Extract the [X, Y] coordinate from the center of the cell holding the provided text.  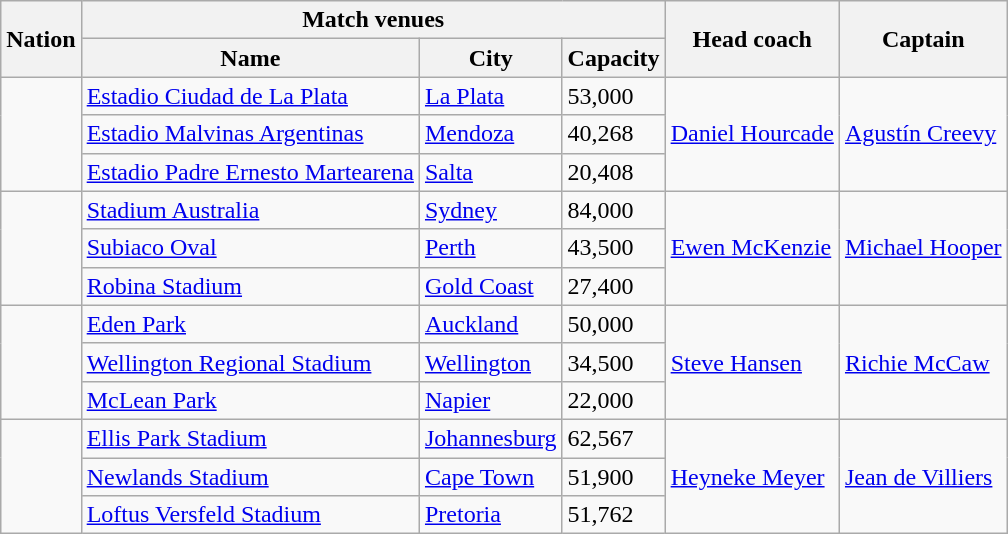
Stadium Australia [250, 210]
27,400 [614, 286]
43,500 [614, 248]
Wellington [490, 362]
McLean Park [250, 400]
Auckland [490, 324]
Head coach [752, 39]
Steve Hansen [752, 362]
Cape Town [490, 477]
40,268 [614, 134]
84,000 [614, 210]
50,000 [614, 324]
Napier [490, 400]
Capacity [614, 58]
Newlands Stadium [250, 477]
Nation [41, 39]
Pretoria [490, 515]
Match venues [373, 20]
Salta [490, 172]
Johannesburg [490, 438]
Subiaco Oval [250, 248]
51,762 [614, 515]
Loftus Versfeld Stadium [250, 515]
La Plata [490, 96]
Wellington Regional Stadium [250, 362]
Agustín Creevy [923, 134]
62,567 [614, 438]
51,900 [614, 477]
Eden Park [250, 324]
Daniel Hourcade [752, 134]
Perth [490, 248]
City [490, 58]
Jean de Villiers [923, 476]
20,408 [614, 172]
Name [250, 58]
Estadio Malvinas Argentinas [250, 134]
53,000 [614, 96]
34,500 [614, 362]
Gold Coast [490, 286]
Richie McCaw [923, 362]
Ellis Park Stadium [250, 438]
Mendoza [490, 134]
Ewen McKenzie [752, 248]
22,000 [614, 400]
Michael Hooper [923, 248]
Robina Stadium [250, 286]
Heyneke Meyer [752, 476]
Sydney [490, 210]
Estadio Ciudad de La Plata [250, 96]
Captain [923, 39]
Estadio Padre Ernesto Martearena [250, 172]
